Extract the [X, Y] coordinate from the center of the cell holding the provided text.  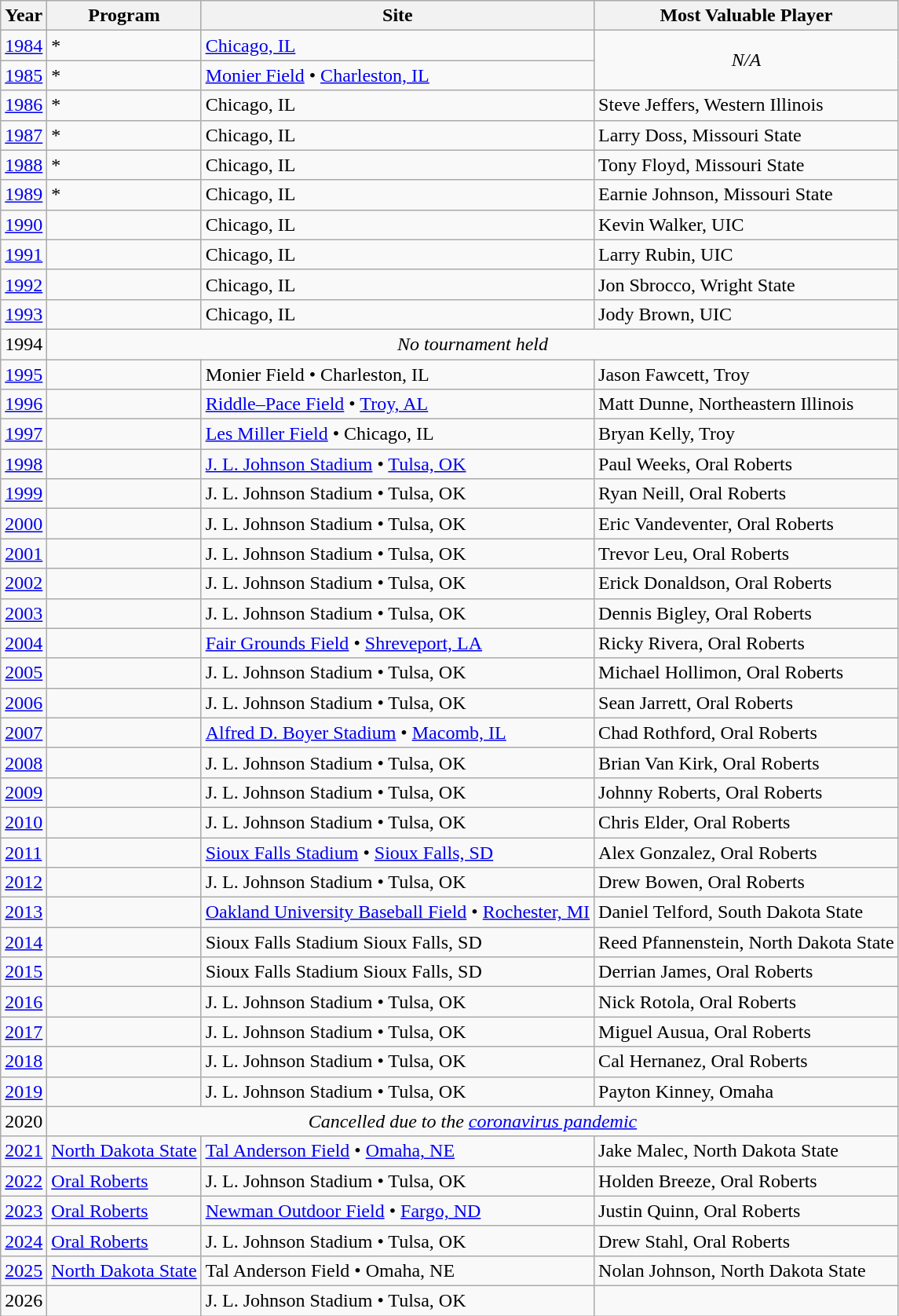
2011 [24, 852]
2012 [24, 883]
Program [124, 16]
Jake Malec, North Dakota State [747, 1151]
Brian Van Kirk, Oral Roberts [747, 762]
Nolan Johnson, North Dakota State [747, 1270]
1997 [24, 434]
Drew Bowen, Oral Roberts [747, 883]
Dennis Bigley, Oral Roberts [747, 613]
1991 [24, 254]
Bryan Kelly, Troy [747, 434]
2024 [24, 1241]
Payton Kinney, Omaha [747, 1091]
2016 [24, 1002]
Larry Doss, Missouri State [747, 135]
2025 [24, 1270]
Site [397, 16]
1993 [24, 314]
Jody Brown, UIC [747, 314]
Eric Vandeventer, Oral Roberts [747, 524]
Les Miller Field • Chicago, IL [397, 434]
1992 [24, 284]
1994 [24, 344]
1989 [24, 195]
Most Valuable Player [747, 16]
1996 [24, 404]
Miguel Ausua, Oral Roberts [747, 1032]
2002 [24, 583]
Paul Weeks, Oral Roberts [747, 464]
2005 [24, 673]
2000 [24, 524]
1986 [24, 105]
2023 [24, 1211]
2007 [24, 733]
2003 [24, 613]
Trevor Leu, Oral Roberts [747, 554]
Erick Donaldson, Oral Roberts [747, 583]
Chad Rothford, Oral Roberts [747, 733]
2020 [24, 1121]
1985 [24, 75]
Riddle–Pace Field • Troy, AL [397, 404]
2010 [24, 822]
2013 [24, 912]
Earnie Johnson, Missouri State [747, 195]
No tournament held [473, 344]
Jason Fawcett, Troy [747, 375]
1988 [24, 165]
2018 [24, 1062]
2026 [24, 1300]
Chris Elder, Oral Roberts [747, 822]
Holden Breeze, Oral Roberts [747, 1181]
Daniel Telford, South Dakota State [747, 912]
Fair Grounds Field • Shreveport, LA [397, 643]
1998 [24, 464]
1990 [24, 225]
Oakland University Baseball Field • Rochester, MI [397, 912]
1999 [24, 494]
Tony Floyd, Missouri State [747, 165]
2009 [24, 792]
Cancelled due to the coronavirus pandemic [473, 1121]
Larry Rubin, UIC [747, 254]
Jon Sbrocco, Wright State [747, 284]
2017 [24, 1032]
Sean Jarrett, Oral Roberts [747, 703]
Michael Hollimon, Oral Roberts [747, 673]
Matt Dunne, Northeastern Illinois [747, 404]
Reed Pfannenstein, North Dakota State [747, 942]
Year [24, 16]
Newman Outdoor Field • Fargo, ND [397, 1211]
Johnny Roberts, Oral Roberts [747, 792]
1995 [24, 375]
1987 [24, 135]
Kevin Walker, UIC [747, 225]
2004 [24, 643]
Ryan Neill, Oral Roberts [747, 494]
2015 [24, 972]
Ricky Rivera, Oral Roberts [747, 643]
Sioux Falls Stadium • Sioux Falls, SD [397, 852]
Drew Stahl, Oral Roberts [747, 1241]
Derrian James, Oral Roberts [747, 972]
2014 [24, 942]
2006 [24, 703]
Nick Rotola, Oral Roberts [747, 1002]
Alfred D. Boyer Stadium • Macomb, IL [397, 733]
Cal Hernanez, Oral Roberts [747, 1062]
2008 [24, 762]
2022 [24, 1181]
1984 [24, 46]
Alex Gonzalez, Oral Roberts [747, 852]
N/A [747, 60]
2019 [24, 1091]
2021 [24, 1151]
2001 [24, 554]
Justin Quinn, Oral Roberts [747, 1211]
Steve Jeffers, Western Illinois [747, 105]
